Pinpoint the cell where the given text exists, returning its (x, y) midpoint coordinate. 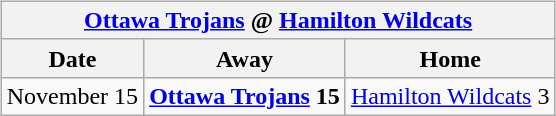
Ottawa Trojans 15 (245, 96)
Ottawa Trojans @ Hamilton Wildcats (278, 20)
November 15 (72, 96)
Hamilton Wildcats 3 (450, 96)
Date (72, 58)
Home (450, 58)
Away (245, 58)
